Identify which cell holds the provided text, then report its [x, y] central coordinate. 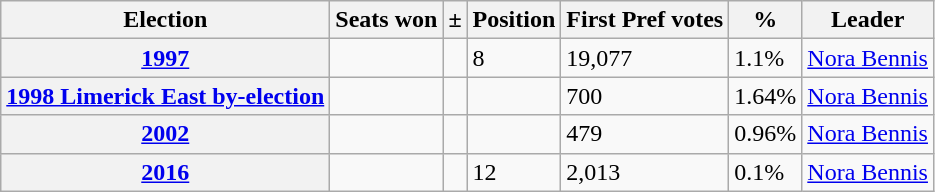
0.96% [766, 134]
First Pref votes [645, 20]
19,077 [645, 58]
479 [645, 134]
% [766, 20]
8 [514, 58]
1.1% [766, 58]
1997 [166, 58]
2016 [166, 172]
Position [514, 20]
1998 Limerick East by-election [166, 96]
12 [514, 172]
2,013 [645, 172]
Seats won [386, 20]
Leader [868, 20]
0.1% [766, 172]
2002 [166, 134]
± [455, 20]
Election [166, 20]
1.64% [766, 96]
700 [645, 96]
